Determine the (x, y) coordinate at the center of the cell enclosing the given text.  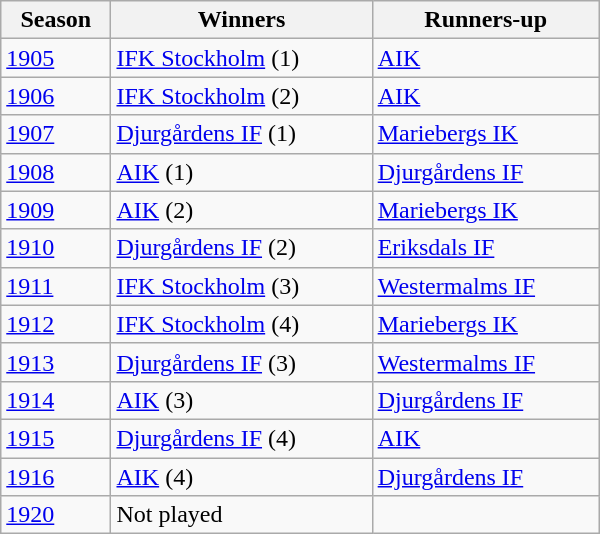
1909 (56, 210)
AIK (4) (242, 477)
IFK Stockholm (1) (242, 58)
Eriksdals IF (486, 248)
1914 (56, 400)
1915 (56, 438)
1907 (56, 134)
Djurgårdens IF (1) (242, 134)
1913 (56, 362)
IFK Stockholm (4) (242, 324)
1920 (56, 515)
IFK Stockholm (3) (242, 286)
1910 (56, 248)
Not played (242, 515)
1905 (56, 58)
1908 (56, 172)
Runners-up (486, 20)
1906 (56, 96)
1911 (56, 286)
Season (56, 20)
IFK Stockholm (2) (242, 96)
AIK (1) (242, 172)
1916 (56, 477)
Djurgårdens IF (2) (242, 248)
Winners (242, 20)
1912 (56, 324)
AIK (3) (242, 400)
Djurgårdens IF (3) (242, 362)
AIK (2) (242, 210)
Djurgårdens IF (4) (242, 438)
